Detect which cell encompasses the target text, then output its (X, Y) center coordinate. 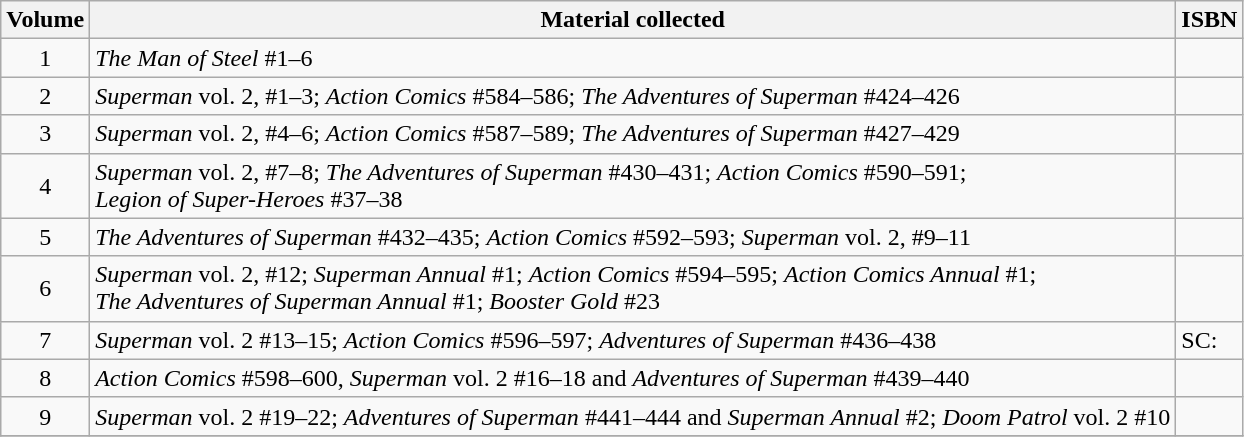
3 (46, 134)
Superman vol. 2, #1–3; Action Comics #584–586; The Adventures of Superman #424–426 (633, 96)
6 (46, 288)
1 (46, 58)
Superman vol. 2, #12; Superman Annual #1; Action Comics #594–595; Action Comics Annual #1; The Adventures of Superman Annual #1; Booster Gold #23 (633, 288)
Action Comics #598–600, Superman vol. 2 #16–18 and Adventures of Superman #439–440 (633, 378)
The Adventures of Superman #432–435; Action Comics #592–593; Superman vol. 2, #9–11 (633, 237)
Superman vol. 2 #13–15; Action Comics #596–597; Adventures of Superman #436–438 (633, 340)
The Man of Steel #1–6 (633, 58)
2 (46, 96)
Volume (46, 20)
4 (46, 186)
Superman vol. 2 #19–22; Adventures of Superman #441–444 and Superman Annual #2; Doom Patrol vol. 2 #10 (633, 416)
SC: (1210, 340)
Superman vol. 2, #4–6; Action Comics #587–589; The Adventures of Superman #427–429 (633, 134)
Material collected (633, 20)
ISBN (1210, 20)
8 (46, 378)
7 (46, 340)
Superman vol. 2, #7–8; The Adventures of Superman #430–431; Action Comics #590–591; Legion of Super-Heroes #37–38 (633, 186)
5 (46, 237)
9 (46, 416)
